Provide the [X, Y] coordinate of the cell's center where the given text is located.  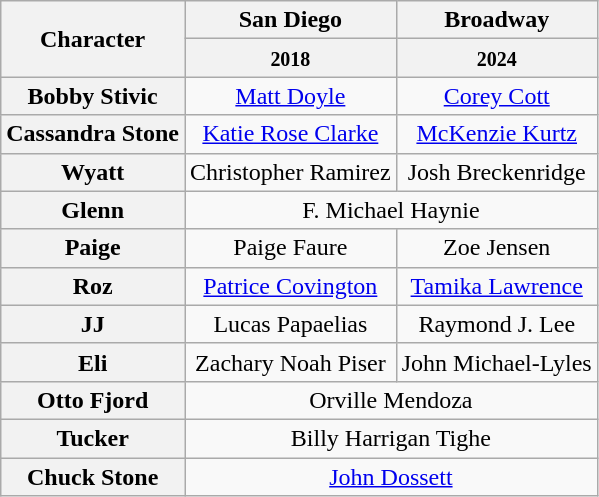
Glenn [93, 210]
San Diego [291, 20]
Paige Faure [291, 248]
Tucker [93, 438]
Raymond J. Lee [496, 324]
Zoe Jensen [496, 248]
F. Michael Haynie [392, 210]
Roz [93, 286]
2024 [496, 58]
Zachary Noah Piser [291, 362]
Paige [93, 248]
Christopher Ramirez [291, 172]
Billy Harrigan Tighe [392, 438]
John Michael-Lyles [496, 362]
John Dossett [392, 477]
Orville Mendoza [392, 400]
Patrice Covington [291, 286]
Eli [93, 362]
Character [93, 39]
Otto Fjord [93, 400]
Cassandra Stone [93, 134]
Katie Rose Clarke [291, 134]
Corey Cott [496, 96]
Lucas Papaelias [291, 324]
2018 [291, 58]
JJ [93, 324]
McKenzie Kurtz [496, 134]
Broadway [496, 20]
Tamika Lawrence [496, 286]
Matt Doyle [291, 96]
Chuck Stone [93, 477]
Bobby Stivic [93, 96]
Josh Breckenridge [496, 172]
Wyatt [93, 172]
